Return (X, Y) of the center of cell containing provided text 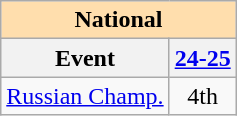
Russian Champ. (85, 96)
Event (85, 58)
24-25 (202, 58)
National (118, 20)
4th (202, 96)
